For the text-containing cell, return its midpoint in [X, Y] coordinate format. 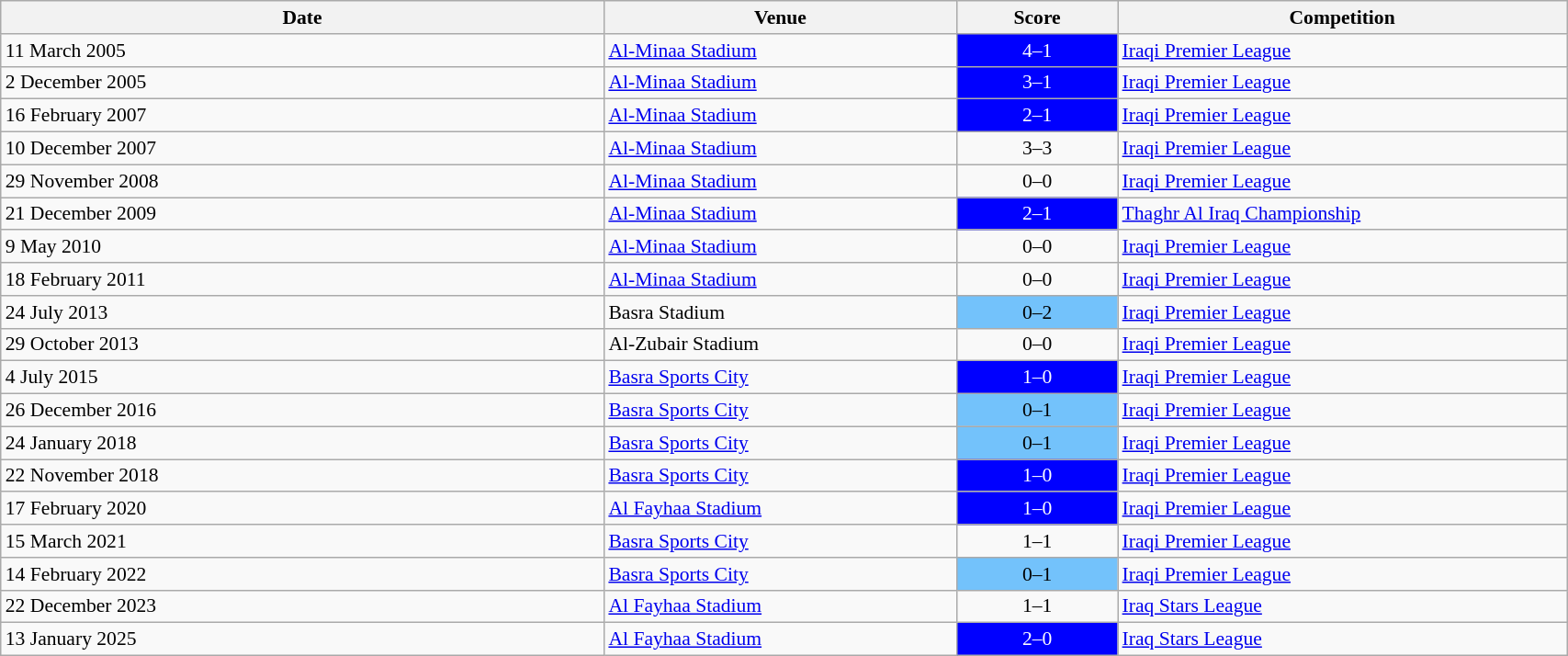
26 December 2016 [303, 411]
13 January 2025 [303, 639]
9 May 2010 [303, 247]
24 January 2018 [303, 443]
14 February 2022 [303, 574]
15 March 2021 [303, 541]
3–1 [1038, 83]
17 February 2020 [303, 509]
Basra Stadium [780, 312]
Date [303, 17]
11 March 2005 [303, 51]
Score [1038, 17]
16 February 2007 [303, 116]
29 November 2008 [303, 181]
Venue [780, 17]
Thaghr Al Iraq Championship [1343, 214]
3–3 [1038, 149]
4 July 2015 [303, 378]
18 February 2011 [303, 279]
0–2 [1038, 312]
22 November 2018 [303, 476]
22 December 2023 [303, 606]
Competition [1343, 17]
2 December 2005 [303, 83]
29 October 2013 [303, 345]
21 December 2009 [303, 214]
4–1 [1038, 51]
Al-Zubair Stadium [780, 345]
24 July 2013 [303, 312]
2–0 [1038, 639]
10 December 2007 [303, 149]
